Detect which cell encompasses the target text, then output its (X, Y) center coordinate. 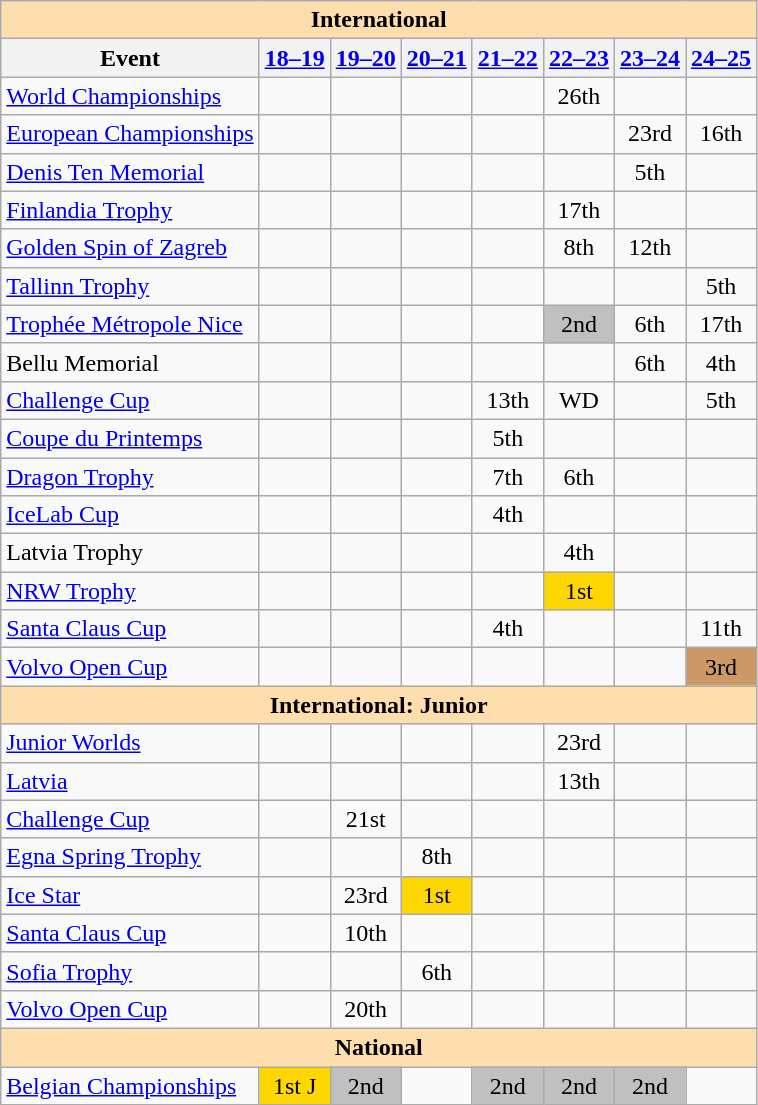
Event (130, 58)
24–25 (722, 58)
IceLab Cup (130, 515)
International: Junior (379, 705)
Tallinn Trophy (130, 286)
Sofia Trophy (130, 971)
20–21 (436, 58)
1st J (294, 1085)
Denis Ten Memorial (130, 172)
Egna Spring Trophy (130, 857)
Latvia (130, 781)
Latvia Trophy (130, 553)
International (379, 20)
World Championships (130, 96)
19–20 (366, 58)
10th (366, 933)
7th (508, 477)
Bellu Memorial (130, 362)
23–24 (650, 58)
WD (578, 400)
11th (722, 629)
22–23 (578, 58)
Coupe du Printemps (130, 438)
NRW Trophy (130, 591)
21–22 (508, 58)
Dragon Trophy (130, 477)
European Championships (130, 134)
21st (366, 819)
12th (650, 248)
3rd (722, 667)
Junior Worlds (130, 743)
18–19 (294, 58)
National (379, 1047)
20th (366, 1009)
26th (578, 96)
Finlandia Trophy (130, 210)
Golden Spin of Zagreb (130, 248)
Trophée Métropole Nice (130, 324)
Ice Star (130, 895)
16th (722, 134)
Belgian Championships (130, 1085)
